Pinpoint the cell where the given text exists, returning its (X, Y) midpoint coordinate. 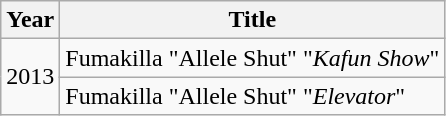
Title (252, 20)
2013 (30, 77)
Fumakilla "Allele Shut" "Kafun Show" (252, 58)
Fumakilla "Allele Shut" "Elevator" (252, 96)
Year (30, 20)
